Output the (X, Y) coordinate of the center of the cell containing the given text.  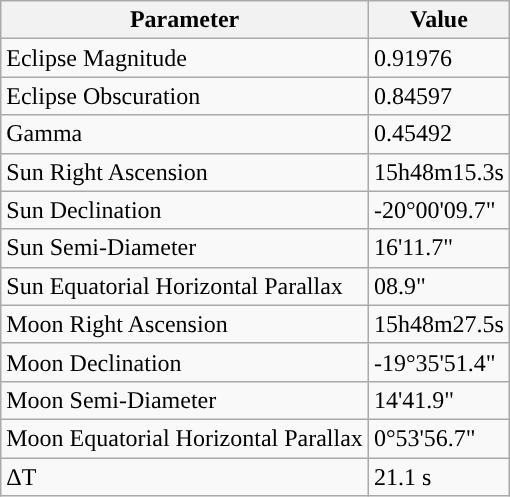
15h48m15.3s (438, 172)
-20°00'09.7" (438, 210)
Parameter (185, 20)
-19°35'51.4" (438, 362)
16'11.7" (438, 248)
0.45492 (438, 134)
0°53'56.7" (438, 438)
Moon Right Ascension (185, 324)
Gamma (185, 134)
21.1 s (438, 477)
Sun Right Ascension (185, 172)
0.84597 (438, 96)
Sun Equatorial Horizontal Parallax (185, 286)
Moon Semi-Diameter (185, 400)
08.9" (438, 286)
Eclipse Obscuration (185, 96)
Eclipse Magnitude (185, 58)
0.91976 (438, 58)
Value (438, 20)
ΔT (185, 477)
14'41.9" (438, 400)
Sun Declination (185, 210)
15h48m27.5s (438, 324)
Sun Semi-Diameter (185, 248)
Moon Equatorial Horizontal Parallax (185, 438)
Moon Declination (185, 362)
